Locate the cell with the specified text and output its (X, Y) center coordinate. 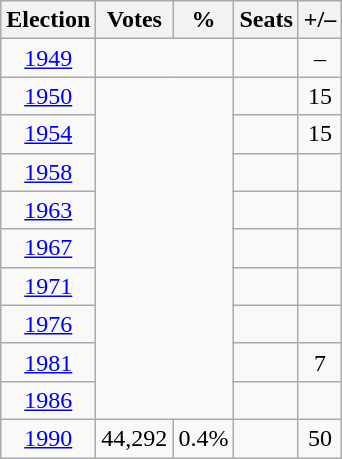
1990 (48, 438)
44,292 (134, 438)
1967 (48, 248)
Seats (266, 20)
0.4% (204, 438)
50 (320, 438)
1976 (48, 324)
1949 (48, 58)
7 (320, 362)
1971 (48, 286)
1958 (48, 172)
% (204, 20)
+/– (320, 20)
Election (48, 20)
1986 (48, 400)
– (320, 58)
1954 (48, 134)
Votes (134, 20)
1963 (48, 210)
1981 (48, 362)
1950 (48, 96)
